Locate the cell with the specified text and output its [X, Y] center coordinate. 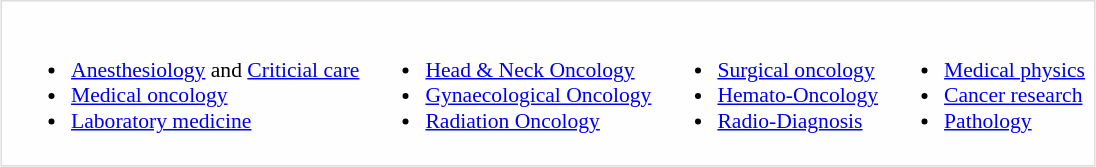
Anesthesiology and Criticial careMedical oncologyLaboratory medicine [186, 83]
Head & Neck OncologyGynaecological OncologyRadiation Oncology [508, 83]
Medical physicsCancer researchPathology [985, 83]
Surgical oncologyHemato-OncologyRadio-Diagnosis [768, 83]
